Determine the [x, y] coordinate at the center of the cell enclosing the given text.  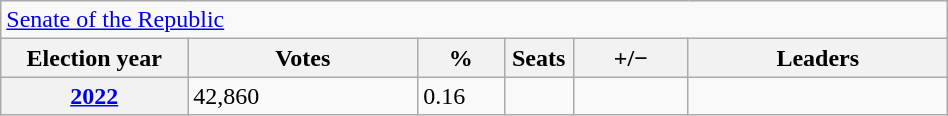
2022 [94, 96]
+/− [630, 58]
0.16 [461, 96]
Senate of the Republic [474, 20]
Election year [94, 58]
Seats [538, 58]
42,860 [303, 96]
Leaders [818, 58]
Votes [303, 58]
% [461, 58]
